Search for the cell housing the specified text and yield its (x, y) center coordinate. 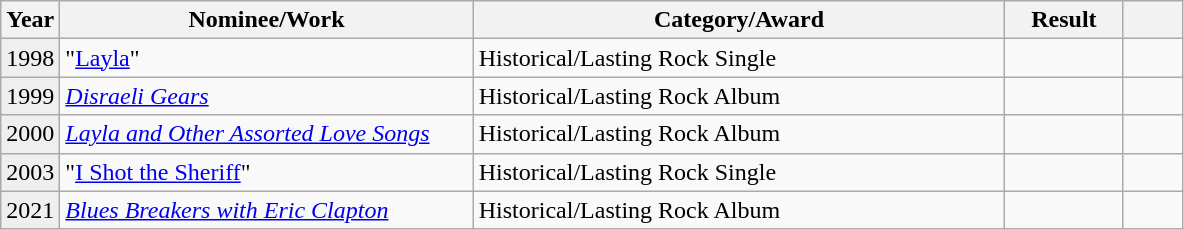
1999 (30, 96)
"Layla" (266, 58)
Blues Breakers with Eric Clapton (266, 210)
Category/Award (739, 20)
2003 (30, 172)
Nominee/Work (266, 20)
Disraeli Gears (266, 96)
Layla and Other Assorted Love Songs (266, 134)
2000 (30, 134)
1998 (30, 58)
Result (1064, 20)
Year (30, 20)
2021 (30, 210)
"I Shot the Sheriff" (266, 172)
